Output the [X, Y] coordinate of the center of the cell containing the given text.  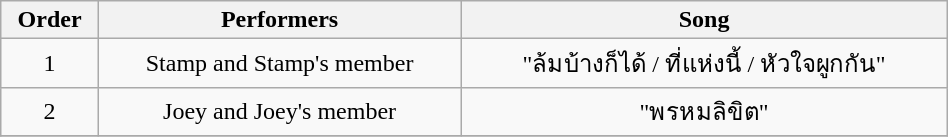
"ล้มบ้างก็ได้ / ที่แห่งนี้ / หัวใจผูกกัน" [704, 64]
Stamp and Stamp's member [279, 64]
2 [50, 112]
1 [50, 64]
Performers [279, 20]
Joey and Joey's member [279, 112]
Order [50, 20]
"พรหมลิขิต" [704, 112]
Song [704, 20]
